Locate the cell with the specified text and output its [x, y] center coordinate. 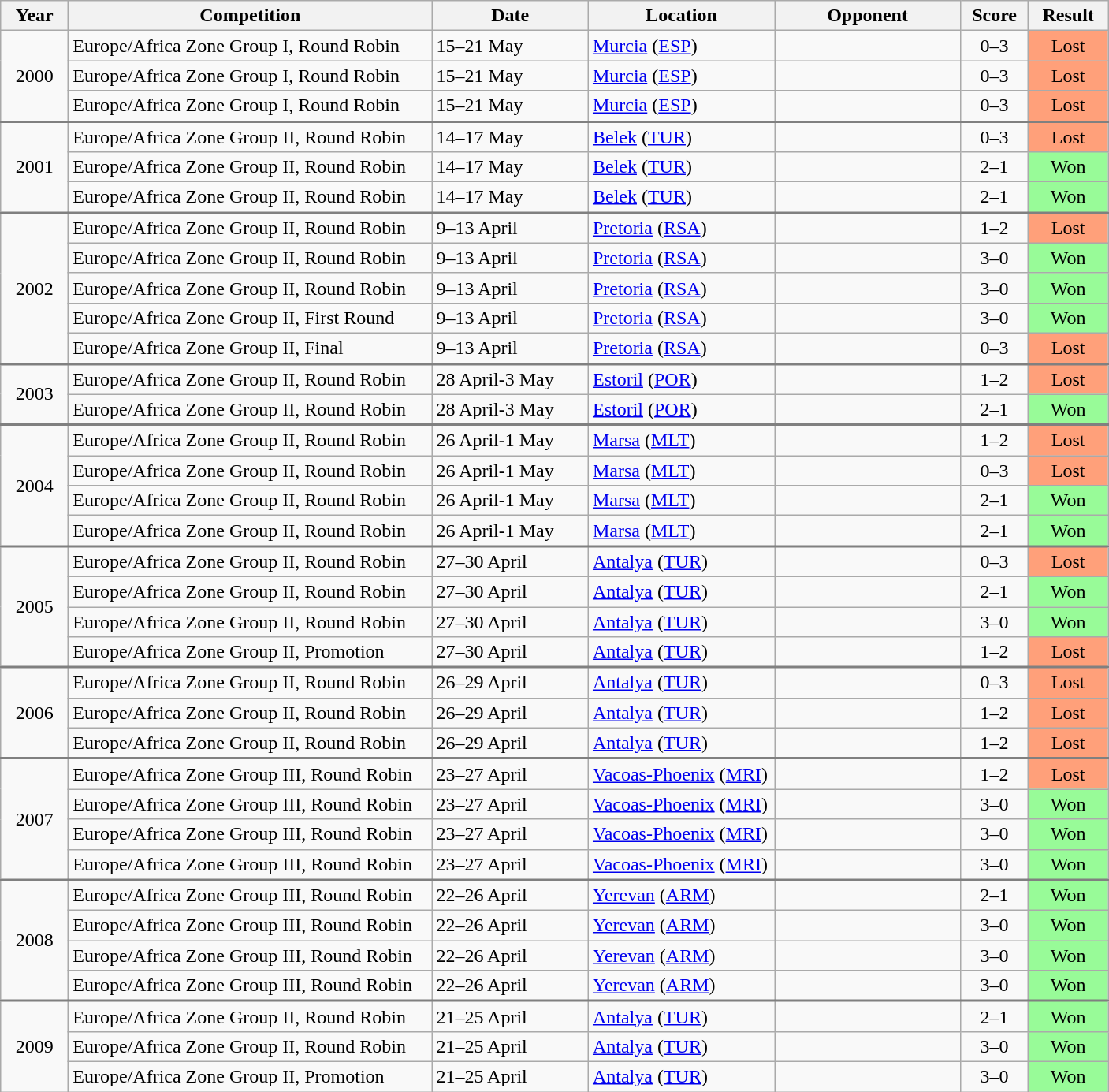
Location [681, 16]
Date [511, 16]
2000 [35, 76]
Europe/Africa Zone Group II, First Round [251, 318]
2002 [35, 288]
2003 [35, 394]
2004 [35, 486]
2007 [35, 819]
2009 [35, 1047]
2008 [35, 941]
Europe/Africa Zone Group II, Final [251, 348]
Opponent [867, 16]
Year [35, 16]
Competition [251, 16]
Result [1069, 16]
2005 [35, 607]
2006 [35, 713]
2001 [35, 167]
Score [995, 16]
